Scan for the cell matching the given text and deliver its [X, Y] coordinate at center. 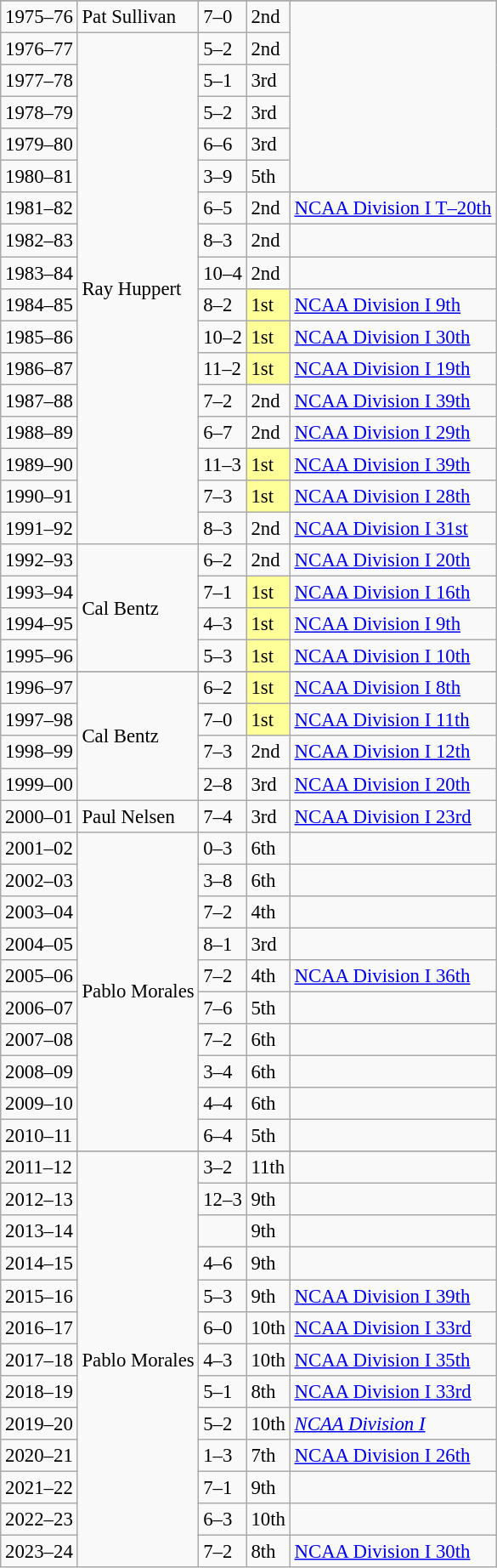
Paul Nelsen [138, 816]
6–7 [223, 433]
NCAA Division I 31st [393, 528]
11–2 [223, 368]
1981–82 [39, 208]
3–8 [223, 880]
2014–15 [39, 1264]
1995–96 [39, 656]
2012–13 [39, 1200]
1975–76 [39, 17]
1980–81 [39, 177]
3–9 [223, 177]
2006–07 [39, 1008]
2023–24 [39, 1551]
NCAA Division I 36th [393, 976]
NCAA Division I 29th [393, 433]
2010–11 [39, 1136]
2001–02 [39, 848]
2003–04 [39, 912]
2022–23 [39, 1520]
1991–92 [39, 528]
2007–08 [39, 1040]
1993–94 [39, 593]
2002–03 [39, 880]
2004–05 [39, 944]
2015–16 [39, 1296]
6–0 [223, 1327]
1992–93 [39, 560]
NCAA Division I 16th [393, 593]
1988–89 [39, 433]
2011–12 [39, 1167]
NCAA Division I 28th [393, 497]
2021–22 [39, 1487]
2019–20 [39, 1423]
NCAA Division I 8th [393, 688]
2008–09 [39, 1072]
10–2 [223, 337]
3–2 [223, 1167]
6–5 [223, 208]
1998–99 [39, 753]
NCAA Division I 35th [393, 1360]
NCAA Division I 12th [393, 753]
1989–90 [39, 464]
2000–01 [39, 816]
12–3 [223, 1200]
1994–95 [39, 624]
1978–79 [39, 113]
Pat Sullivan [138, 17]
2020–21 [39, 1456]
7–4 [223, 816]
1990–91 [39, 497]
2018–19 [39, 1391]
8–2 [223, 304]
1–3 [223, 1456]
NCAA Division I 26th [393, 1456]
7–6 [223, 1008]
7th [268, 1456]
2–8 [223, 784]
2016–17 [39, 1327]
4–4 [223, 1104]
3–4 [223, 1072]
0–3 [223, 848]
11–3 [223, 464]
1976–77 [39, 49]
NCAA Division I [393, 1423]
1986–87 [39, 368]
8–1 [223, 944]
6–4 [223, 1136]
NCAA Division I 19th [393, 368]
2017–18 [39, 1360]
1987–88 [39, 401]
1985–86 [39, 337]
6–6 [223, 145]
1979–80 [39, 145]
1999–00 [39, 784]
NCAA Division I 11th [393, 720]
4–6 [223, 1264]
2009–10 [39, 1104]
Ray Huppert [138, 289]
1997–98 [39, 720]
NCAA Division I 10th [393, 656]
1983–84 [39, 273]
NCAA Division I T–20th [393, 208]
6–3 [223, 1520]
11th [268, 1167]
1996–97 [39, 688]
2005–06 [39, 976]
1984–85 [39, 304]
1982–83 [39, 241]
2013–14 [39, 1232]
NCAA Division I 23rd [393, 816]
10–4 [223, 273]
1977–78 [39, 81]
